From the cell containing the given text, extract its center point as [x, y] coordinate. 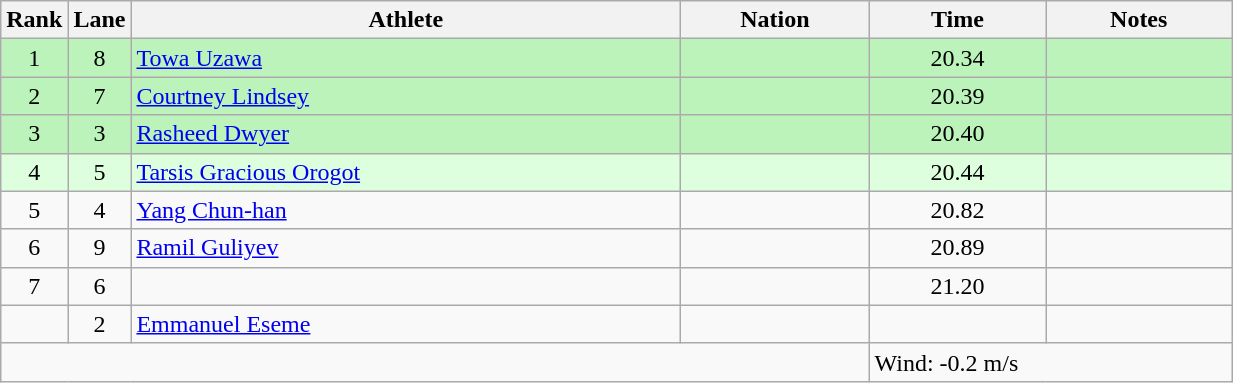
Lane [100, 20]
Emmanuel Eseme [406, 324]
Rasheed Dwyer [406, 134]
21.20 [958, 286]
20.82 [958, 210]
20.34 [958, 58]
20.40 [958, 134]
Wind: -0.2 m/s [1050, 362]
Athlete [406, 20]
1 [34, 58]
20.44 [958, 172]
Nation [775, 20]
Rank [34, 20]
Yang Chun-han [406, 210]
Courtney Lindsey [406, 96]
20.39 [958, 96]
9 [100, 248]
Towa Uzawa [406, 58]
Ramil Guliyev [406, 248]
Time [958, 20]
8 [100, 58]
Tarsis Gracious Orogot [406, 172]
20.89 [958, 248]
Notes [1139, 20]
